Detect which cell encompasses the target text, then output its [X, Y] center coordinate. 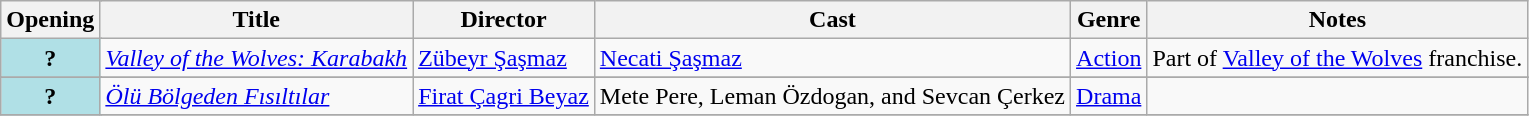
Drama [1109, 96]
Notes [1338, 20]
Mete Pere, Leman Özdogan, and Sevcan Çerkez [832, 96]
Director [504, 20]
Ölü Bölgeden Fısıltılar [256, 96]
Valley of the Wolves: Karabakh [256, 58]
Opening [50, 20]
Firat Çagri Beyaz [504, 96]
Title [256, 20]
Necati Şaşmaz [832, 58]
Zübeyr Şaşmaz [504, 58]
Part of Valley of the Wolves franchise. [1338, 58]
Cast [832, 20]
Genre [1109, 20]
Action [1109, 58]
